Search for the cell housing the specified text and yield its (X, Y) center coordinate. 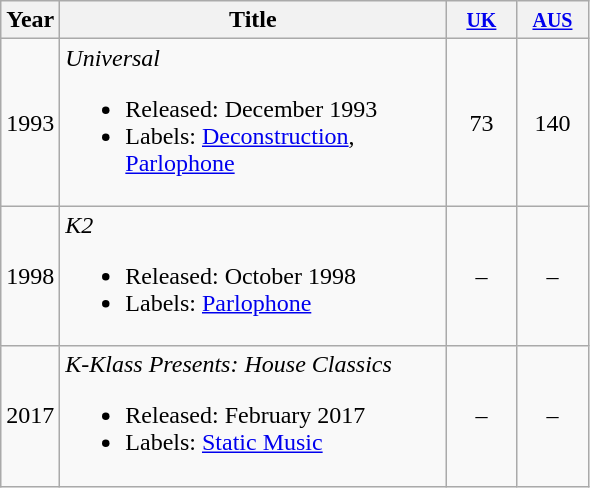
2017 (30, 416)
UniversalReleased: December 1993Labels: Deconstruction, Parlophone (253, 122)
73 (482, 122)
1993 (30, 122)
140 (552, 122)
Title (253, 20)
1998 (30, 276)
UK (482, 20)
AUS (552, 20)
Year (30, 20)
K-Klass Presents: House ClassicsReleased: February 2017Labels: Static Music (253, 416)
K2Released: October 1998Labels: Parlophone (253, 276)
